Provide the [X, Y] coordinate of the cell's center where the given text is located.  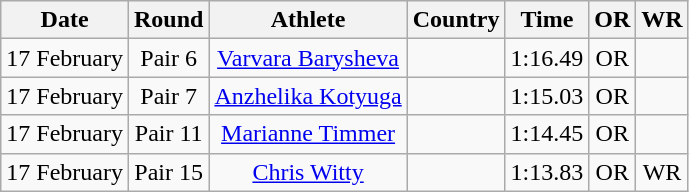
1:15.03 [547, 96]
Country [456, 20]
Chris Witty [308, 172]
Pair 7 [168, 96]
1:14.45 [547, 134]
Pair 6 [168, 58]
Pair 11 [168, 134]
1:16.49 [547, 58]
Round [168, 20]
Pair 15 [168, 172]
Varvara Barysheva [308, 58]
1:13.83 [547, 172]
Athlete [308, 20]
Time [547, 20]
Date [65, 20]
Marianne Timmer [308, 134]
Anzhelika Kotyuga [308, 96]
